Find where the given text appears and provide that cell's center as [X, Y] coordinate. 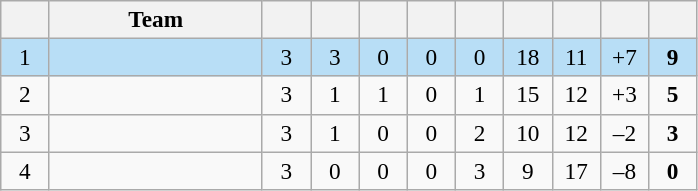
11 [576, 57]
10 [528, 133]
Team [156, 19]
4 [25, 170]
5 [673, 95]
18 [528, 57]
15 [528, 95]
+7 [624, 57]
–2 [624, 133]
+3 [624, 95]
17 [576, 170]
–8 [624, 170]
